Return the [x, y] coordinate for the center point of the cell that contains the specified text.  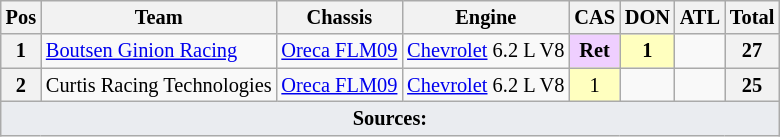
Engine [486, 17]
Curtis Racing Technologies [159, 85]
27 [752, 51]
25 [752, 85]
DON [648, 17]
Pos [21, 17]
Sources: [390, 118]
Total [752, 17]
Team [159, 17]
2 [21, 85]
CAS [594, 17]
Boutsen Ginion Racing [159, 51]
Chassis [340, 17]
ATL [700, 17]
Ret [594, 51]
